For the text-containing cell, return its midpoint in (X, Y) coordinate format. 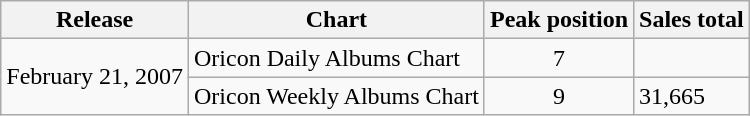
Peak position (558, 20)
Oricon Daily Albums Chart (336, 58)
Sales total (692, 20)
February 21, 2007 (95, 77)
31,665 (692, 96)
9 (558, 96)
Release (95, 20)
7 (558, 58)
Chart (336, 20)
Oricon Weekly Albums Chart (336, 96)
